Locate the cell with the specified text and output its (x, y) center coordinate. 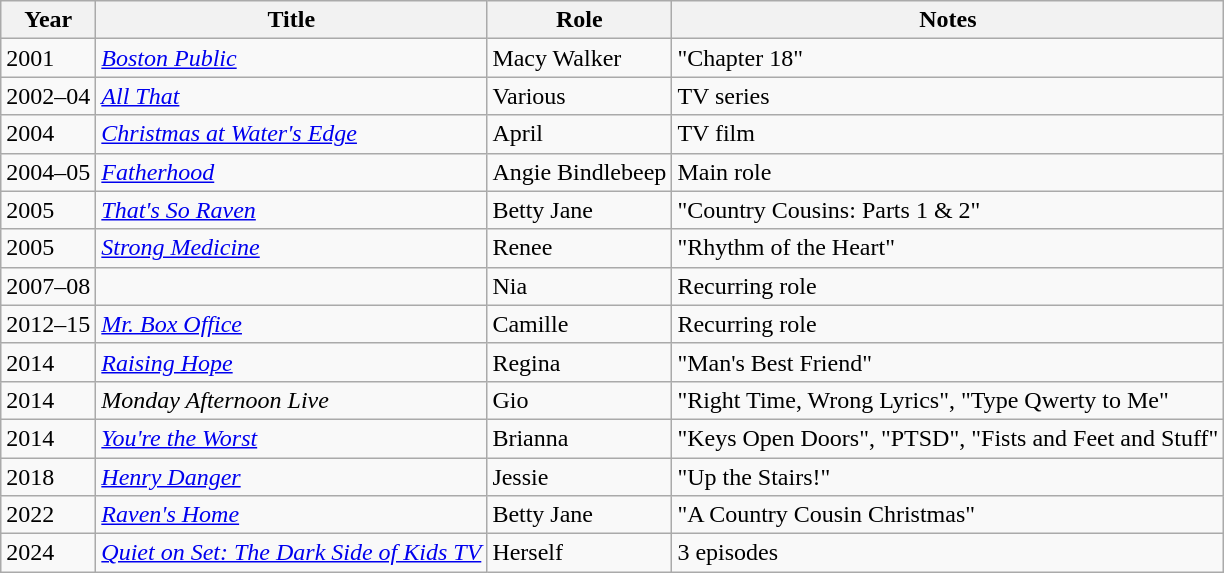
"Man's Best Friend" (948, 362)
That's So Raven (292, 210)
"Country Cousins: Parts 1 & 2" (948, 210)
Raven's Home (292, 515)
Regina (580, 362)
Strong Medicine (292, 248)
Henry Danger (292, 477)
Mr. Box Office (292, 324)
"Rhythm of the Heart" (948, 248)
"Keys Open Doors", "PTSD", "Fists and Feet and Stuff" (948, 438)
2001 (48, 58)
Year (48, 20)
"Chapter 18" (948, 58)
2002–04 (48, 96)
Brianna (580, 438)
Macy Walker (580, 58)
2022 (48, 515)
Renee (580, 248)
2004–05 (48, 172)
Monday Afternoon Live (292, 400)
3 episodes (948, 553)
Fatherhood (292, 172)
You're the Worst (292, 438)
Title (292, 20)
April (580, 134)
2018 (48, 477)
Angie Bindlebeep (580, 172)
Quiet on Set: The Dark Side of Kids TV (292, 553)
TV series (948, 96)
Jessie (580, 477)
Nia (580, 286)
"A Country Cousin Christmas" (948, 515)
Various (580, 96)
TV film (948, 134)
Main role (948, 172)
"Right Time, Wrong Lyrics", "Type Qwerty to Me" (948, 400)
2012–15 (48, 324)
2004 (48, 134)
"Up the Stairs!" (948, 477)
Notes (948, 20)
All That (292, 96)
Boston Public (292, 58)
Role (580, 20)
Herself (580, 553)
2024 (48, 553)
2007–08 (48, 286)
Gio (580, 400)
Christmas at Water's Edge (292, 134)
Raising Hope (292, 362)
Camille (580, 324)
